Detect which cell encompasses the target text, then output its (x, y) center coordinate. 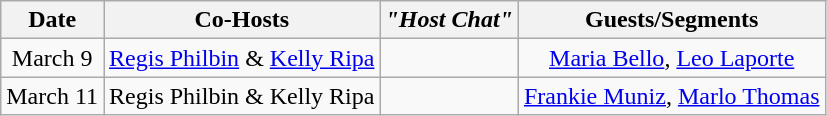
Date (52, 20)
Frankie Muniz, Marlo Thomas (672, 96)
Guests/Segments (672, 20)
Co-Hosts (242, 20)
Maria Bello, Leo Laporte (672, 58)
March 9 (52, 58)
"Host Chat" (449, 20)
March 11 (52, 96)
